Find where the given text appears and provide that cell's center as (X, Y) coordinate. 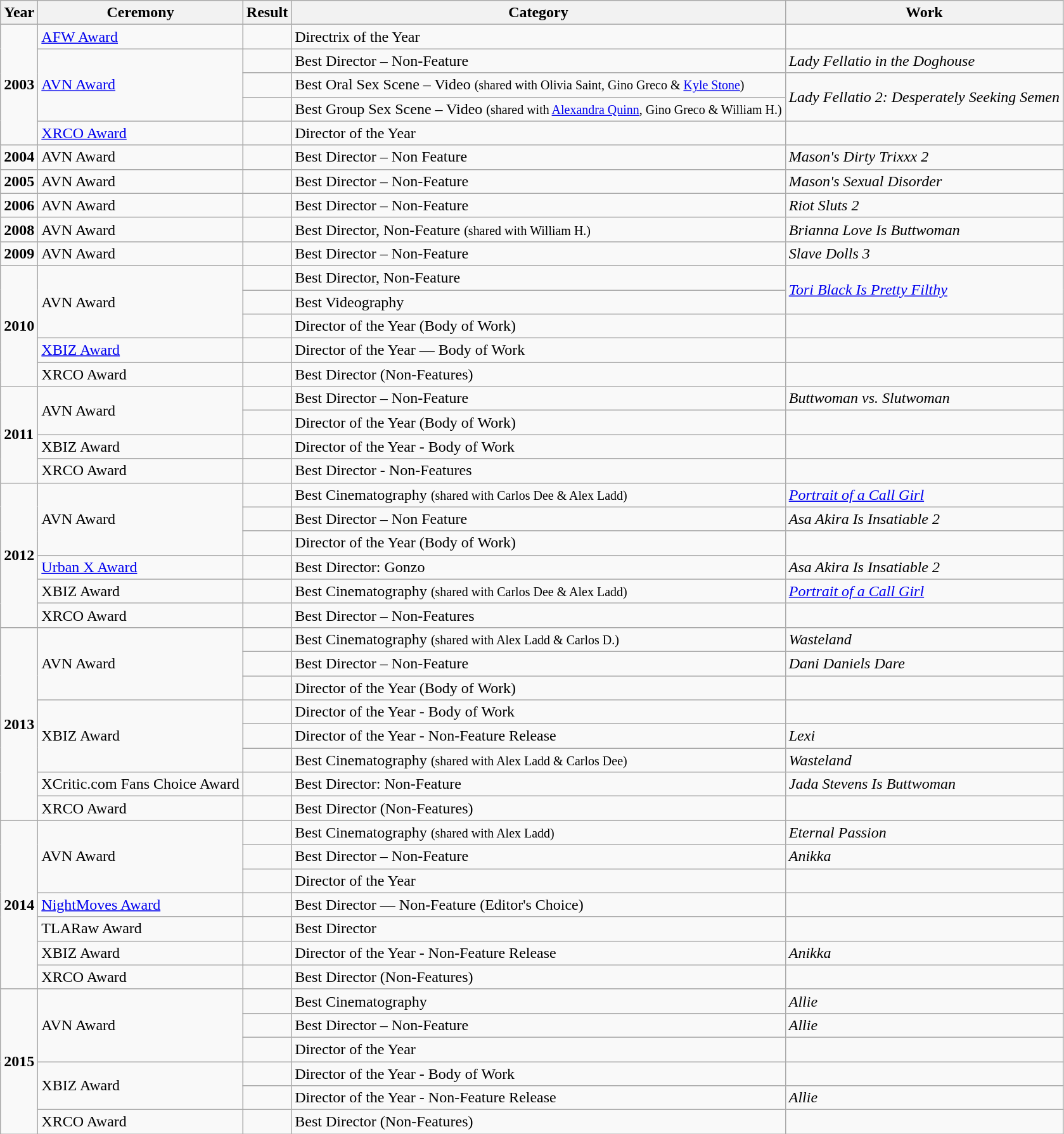
2013 (19, 723)
XCritic.com Fans Choice Award (141, 784)
Urban X Award (141, 567)
2014 (19, 905)
Best Director – Non-Features (539, 615)
Best Director (539, 929)
Brianna Love Is Buttwoman (924, 229)
Best Director: Non-Feature (539, 784)
Eternal Passion (924, 832)
Best Oral Sex Scene – Video (shared with Olivia Saint, Gino Greco & Kyle Stone) (539, 85)
Slave Dolls 3 (924, 253)
Category (539, 13)
Work (924, 13)
2006 (19, 205)
Riot Sluts 2 (924, 205)
2012 (19, 555)
Best Cinematography (shared with Alex Ladd & Carlos Dee) (539, 760)
Lady Fellatio 2: Desperately Seeking Semen (924, 97)
Best Group Sex Scene – Video (shared with Alexandra Quinn, Gino Greco & William H.) (539, 109)
2015 (19, 1061)
2010 (19, 326)
2003 (19, 85)
Best Director - Non-Features (539, 471)
Best Cinematography (shared with Alex Ladd & Carlos D.) (539, 639)
Best Director: Gonzo (539, 567)
Best Cinematography (shared with Alex Ladd) (539, 832)
Best Director, Non-Feature (shared with William H.) (539, 229)
AFW Award (141, 37)
Best Videography (539, 302)
Lexi (924, 736)
Director of the Year — Body of Work (539, 350)
Directrix of the Year (539, 37)
Mason's Dirty Trixxx 2 (924, 157)
2004 (19, 157)
Best Cinematography (539, 1001)
2005 (19, 181)
Dani Daniels Dare (924, 663)
Jada Stevens Is Buttwoman (924, 784)
Result (267, 13)
Tori Black Is Pretty Filthy (924, 290)
Ceremony (141, 13)
Mason's Sexual Disorder (924, 181)
Best Director, Non-Feature (539, 277)
Year (19, 13)
Buttwoman vs. Slutwoman (924, 398)
Lady Fellatio in the Doghouse (924, 61)
Best Director — Non-Feature (Editor's Choice) (539, 905)
TLARaw Award (141, 929)
2009 (19, 253)
NightMoves Award (141, 905)
2011 (19, 435)
2008 (19, 229)
